For the text-containing cell, return its midpoint in [X, Y] coordinate format. 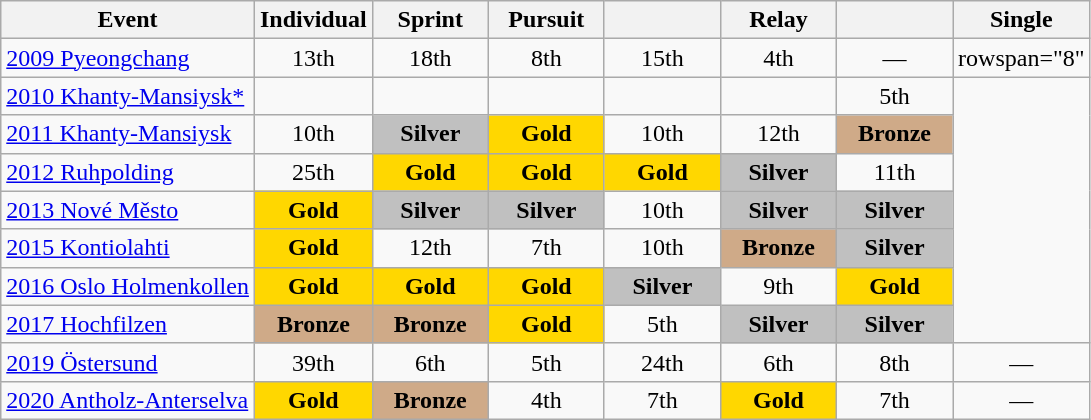
18th [430, 58]
rowspan="8" [1022, 58]
Sprint [430, 20]
2019 Östersund [128, 362]
2015 Kontiolahti [128, 248]
2020 Antholz-Anterselva [128, 400]
Individual [313, 20]
13th [313, 58]
2009 Pyeongchang [128, 58]
24th [662, 362]
11th [895, 172]
2011 Khanty-Mansiysk [128, 134]
2012 Ruhpolding [128, 172]
15th [662, 58]
Relay [778, 20]
39th [313, 362]
Event [128, 20]
Pursuit [546, 20]
2017 Hochfilzen [128, 324]
25th [313, 172]
9th [778, 286]
2016 Oslo Holmenkollen [128, 286]
2013 Nové Město [128, 210]
2010 Khanty-Mansiysk* [128, 96]
Single [1022, 20]
